Scan for the cell matching the given text and deliver its [x, y] coordinate at center. 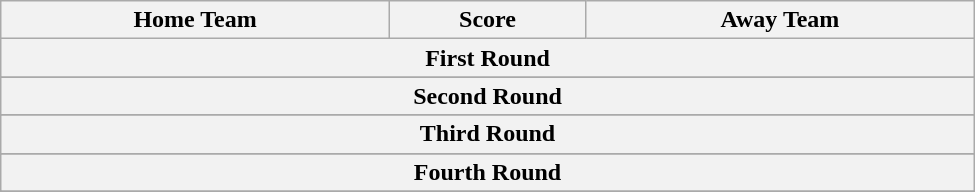
Third Round [488, 134]
Second Round [488, 96]
Away Team [780, 20]
Fourth Round [488, 172]
First Round [488, 58]
Score [487, 20]
Home Team [196, 20]
